Return [x, y] of the center of cell containing provided text 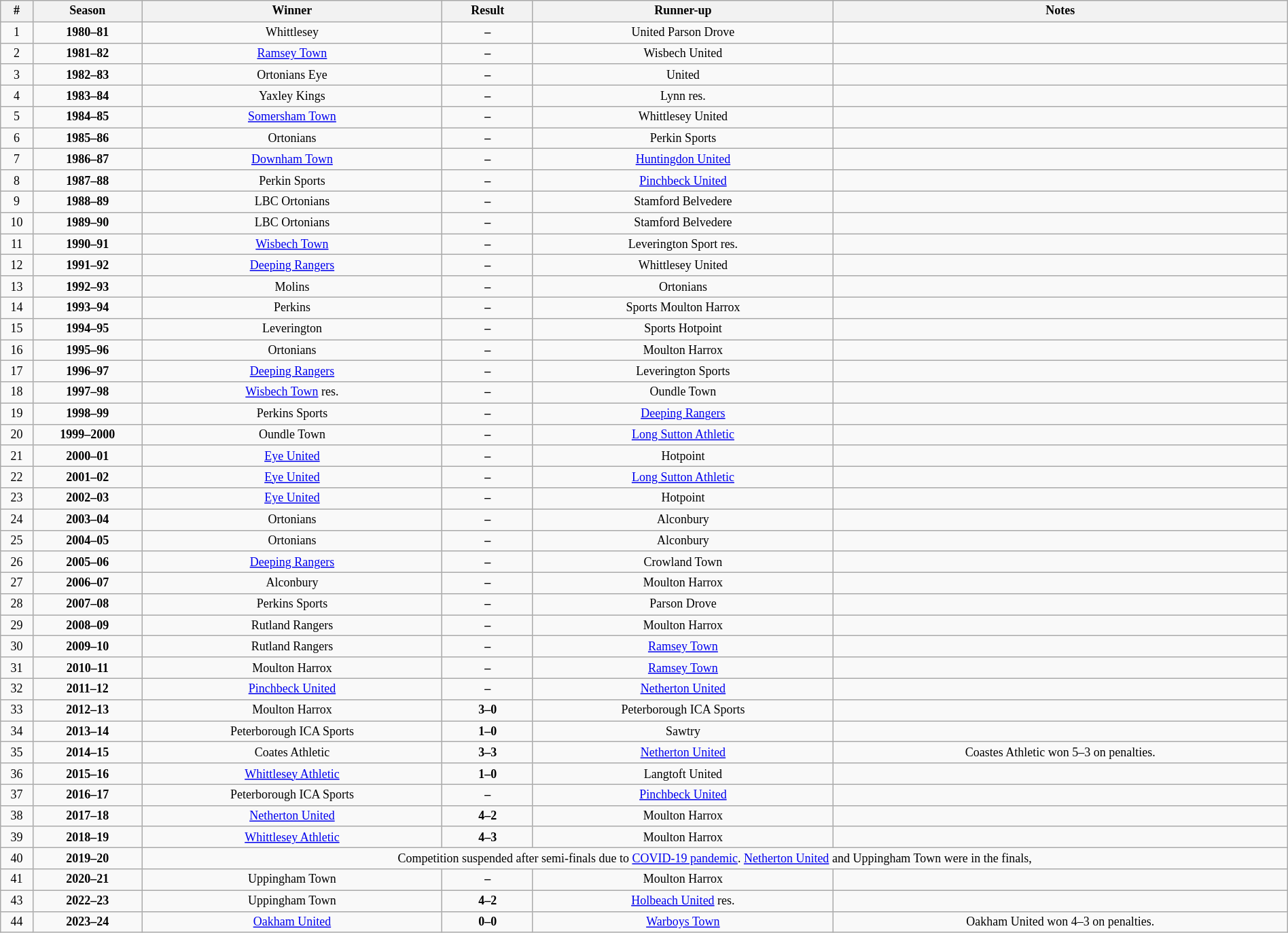
2011–12 [87, 689]
Sawtry [683, 731]
39 [17, 837]
2015–16 [87, 773]
Coastes Athletic won 5–3 on penalties. [1060, 753]
Yaxley Kings [292, 95]
2020–21 [87, 879]
Huntingdon United [683, 159]
2017–18 [87, 815]
15 [17, 329]
19 [17, 413]
1986–87 [87, 159]
1985–86 [87, 139]
2009–10 [87, 647]
2018–19 [87, 837]
Runner-up [683, 11]
12 [17, 265]
2022–23 [87, 901]
2014–15 [87, 753]
1991–92 [87, 265]
Lynn res. [683, 95]
Season [87, 11]
2012–13 [87, 709]
1984–85 [87, 117]
2016–17 [87, 795]
Sports Hotpoint [683, 329]
36 [17, 773]
United Parson Drove [683, 33]
Holbeach United res. [683, 901]
23 [17, 499]
43 [17, 901]
Notes [1060, 11]
16 [17, 351]
Leverington Sport res. [683, 245]
27 [17, 583]
1981–82 [87, 53]
2006–07 [87, 583]
33 [17, 709]
1988–89 [87, 201]
5 [17, 117]
Perkins [292, 307]
35 [17, 753]
1983–84 [87, 95]
Coates Athletic [292, 753]
2023–24 [87, 921]
1994–95 [87, 329]
24 [17, 519]
22 [17, 477]
Result [488, 11]
Winner [292, 11]
20 [17, 435]
1980–81 [87, 33]
1992–93 [87, 287]
29 [17, 625]
38 [17, 815]
4–3 [488, 837]
Langtoft United [683, 773]
1995–96 [87, 351]
Whittlesey [292, 33]
Leverington Sports [683, 371]
34 [17, 731]
3 [17, 75]
2008–09 [87, 625]
Oakham United won 4–3 on penalties. [1060, 921]
37 [17, 795]
2001–02 [87, 477]
6 [17, 139]
2 [17, 53]
2005–06 [87, 561]
2007–08 [87, 605]
11 [17, 245]
14 [17, 307]
41 [17, 879]
2013–14 [87, 731]
1 [17, 33]
1999–2000 [87, 435]
Downham Town [292, 159]
Competition suspended after semi-finals due to COVID-19 pandemic. Netherton United and Uppingham Town were in the finals, [715, 859]
United [683, 75]
Ortonians Eye [292, 75]
7 [17, 159]
2003–04 [87, 519]
26 [17, 561]
2002–03 [87, 499]
Wisbech United [683, 53]
Sports Moulton Harrox [683, 307]
Parson Drove [683, 605]
1990–91 [87, 245]
1982–83 [87, 75]
1989–90 [87, 223]
2004–05 [87, 541]
Molins [292, 287]
4 [17, 95]
Wisbech Town [292, 245]
2019–20 [87, 859]
18 [17, 393]
Leverington [292, 329]
2000–01 [87, 455]
Wisbech Town res. [292, 393]
21 [17, 455]
1998–99 [87, 413]
3–3 [488, 753]
40 [17, 859]
2010–11 [87, 667]
3–0 [488, 709]
31 [17, 667]
9 [17, 201]
1987–88 [87, 181]
1997–98 [87, 393]
Somersham Town [292, 117]
32 [17, 689]
25 [17, 541]
30 [17, 647]
13 [17, 287]
44 [17, 921]
17 [17, 371]
1993–94 [87, 307]
10 [17, 223]
8 [17, 181]
Warboys Town [683, 921]
Crowland Town [683, 561]
# [17, 11]
1996–97 [87, 371]
Oakham United [292, 921]
0–0 [488, 921]
28 [17, 605]
